Return [X, Y] of the center of cell containing provided text 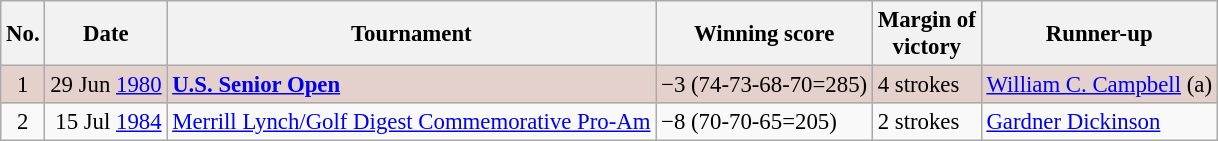
15 Jul 1984 [106, 122]
29 Jun 1980 [106, 85]
Runner-up [1099, 34]
−8 (70-70-65=205) [764, 122]
Tournament [412, 34]
1 [23, 85]
Winning score [764, 34]
2 strokes [926, 122]
U.S. Senior Open [412, 85]
Margin ofvictory [926, 34]
Merrill Lynch/Golf Digest Commemorative Pro-Am [412, 122]
No. [23, 34]
−3 (74-73-68-70=285) [764, 85]
4 strokes [926, 85]
William C. Campbell (a) [1099, 85]
2 [23, 122]
Date [106, 34]
Gardner Dickinson [1099, 122]
